Pinpoint the cell where the given text exists, returning its [x, y] midpoint coordinate. 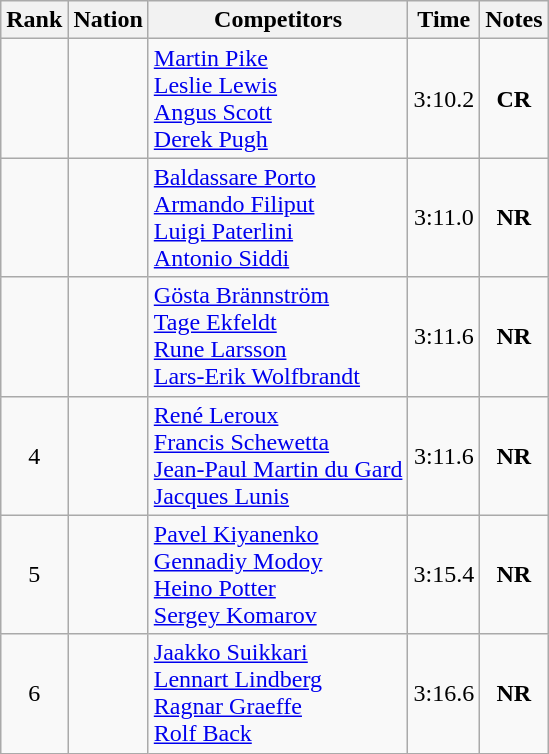
4 [34, 456]
René LerouxFrancis SchewettaJean-Paul Martin du GardJacques Lunis [278, 456]
Baldassare PortoArmando FiliputLuigi PaterliniAntonio Siddi [278, 218]
3:10.2 [444, 98]
Nation [108, 20]
Pavel KiyanenkoGennadiy ModoyHeino PotterSergey Komarov [278, 574]
Gösta BrännströmTage EkfeldtRune LarssonLars-Erik Wolfbrandt [278, 336]
Competitors [278, 20]
3:16.6 [444, 694]
Time [444, 20]
Notes [514, 20]
3:11.0 [444, 218]
Martin PikeLeslie LewisAngus ScottDerek Pugh [278, 98]
5 [34, 574]
6 [34, 694]
Rank [34, 20]
CR [514, 98]
Jaakko SuikkariLennart LindbergRagnar GraeffeRolf Back [278, 694]
3:15.4 [444, 574]
